Determine the (X, Y) coordinate at the center of the cell enclosing the given text.  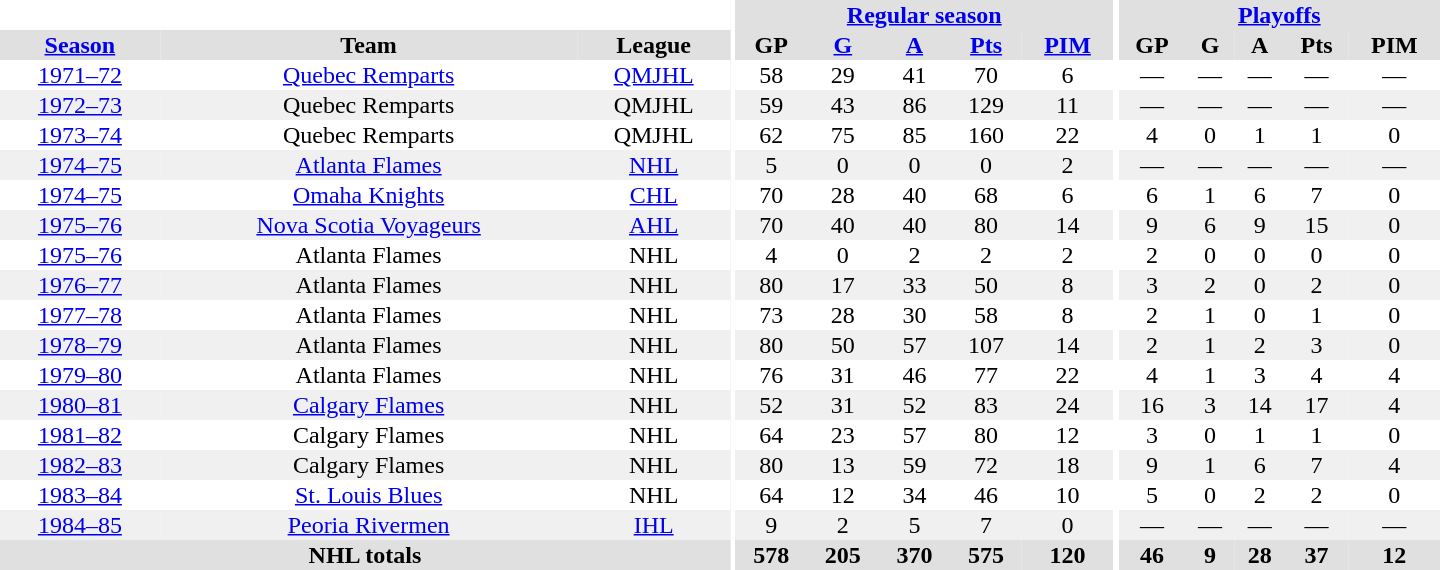
33 (915, 285)
1982–83 (80, 465)
37 (1316, 555)
1980–81 (80, 405)
75 (843, 135)
120 (1068, 555)
85 (915, 135)
1971–72 (80, 75)
AHL (653, 225)
73 (771, 315)
24 (1068, 405)
NHL totals (365, 555)
30 (915, 315)
1981–82 (80, 435)
15 (1316, 225)
Team (369, 45)
205 (843, 555)
370 (915, 555)
86 (915, 105)
83 (986, 405)
23 (843, 435)
CHL (653, 195)
1972–73 (80, 105)
62 (771, 135)
League (653, 45)
Season (80, 45)
10 (1068, 495)
Playoffs (1280, 15)
72 (986, 465)
34 (915, 495)
11 (1068, 105)
41 (915, 75)
68 (986, 195)
Omaha Knights (369, 195)
18 (1068, 465)
1979–80 (80, 375)
129 (986, 105)
IHL (653, 525)
1976–77 (80, 285)
St. Louis Blues (369, 495)
Nova Scotia Voyageurs (369, 225)
13 (843, 465)
76 (771, 375)
1977–78 (80, 315)
1973–74 (80, 135)
1978–79 (80, 345)
575 (986, 555)
1984–85 (80, 525)
1983–84 (80, 495)
160 (986, 135)
107 (986, 345)
43 (843, 105)
29 (843, 75)
77 (986, 375)
Peoria Rivermen (369, 525)
16 (1152, 405)
Regular season (924, 15)
578 (771, 555)
